From the cell containing the given text, extract its center point as (X, Y) coordinate. 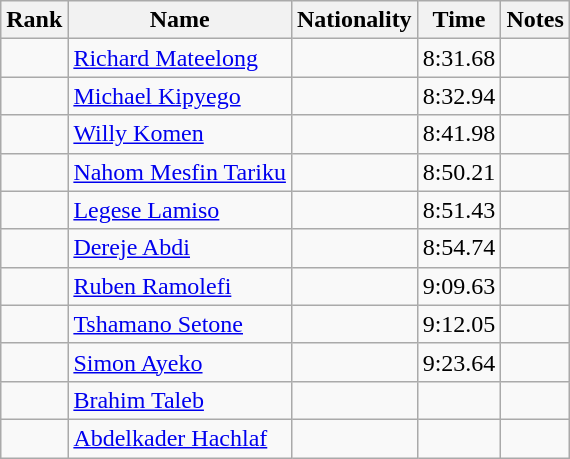
Dereje Abdi (180, 248)
9:23.64 (459, 362)
9:12.05 (459, 324)
Tshamano Setone (180, 324)
9:09.63 (459, 286)
Willy Komen (180, 134)
Richard Mateelong (180, 58)
Ruben Ramolefi (180, 286)
8:50.21 (459, 172)
Name (180, 20)
Brahim Taleb (180, 400)
Notes (535, 20)
Simon Ayeko (180, 362)
8:54.74 (459, 248)
8:31.68 (459, 58)
Rank (34, 20)
Nationality (354, 20)
8:41.98 (459, 134)
8:32.94 (459, 96)
Abdelkader Hachlaf (180, 438)
Nahom Mesfin Tariku (180, 172)
Michael Kipyego (180, 96)
Legese Lamiso (180, 210)
8:51.43 (459, 210)
Time (459, 20)
